Extract the [X, Y] coordinate from the center of the cell holding the provided text.  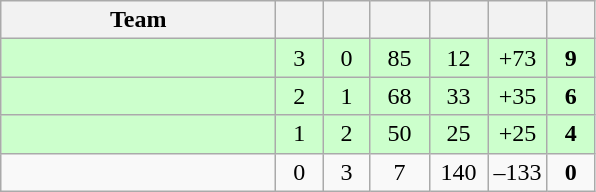
6 [570, 96]
85 [400, 58]
Team [138, 20]
+35 [518, 96]
4 [570, 134]
+25 [518, 134]
140 [458, 172]
–133 [518, 172]
50 [400, 134]
33 [458, 96]
68 [400, 96]
25 [458, 134]
12 [458, 58]
9 [570, 58]
7 [400, 172]
+73 [518, 58]
